Locate the cell with the specified text and output its (X, Y) center coordinate. 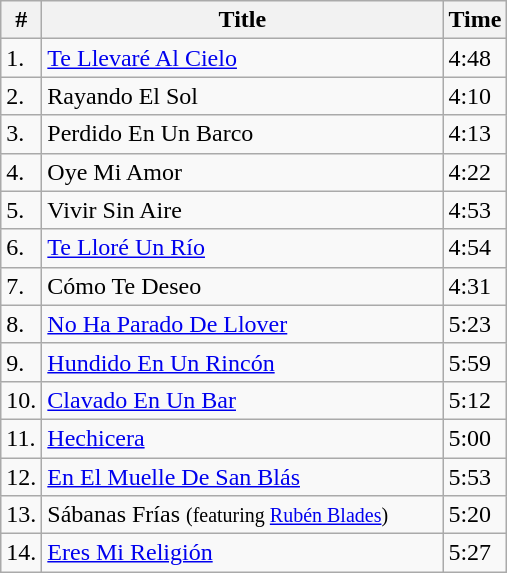
3. (22, 134)
Perdido En Un Barco (242, 134)
4:48 (475, 58)
7. (22, 286)
Te Lloré Un Río (242, 248)
Hundido En Un Rincón (242, 362)
9. (22, 362)
4:10 (475, 96)
12. (22, 477)
Vivir Sin Aire (242, 210)
Cómo Te Deseo (242, 286)
5:00 (475, 438)
6. (22, 248)
4. (22, 172)
# (22, 20)
Rayando El Sol (242, 96)
2. (22, 96)
5:20 (475, 515)
5:23 (475, 324)
11. (22, 438)
Oye Mi Amor (242, 172)
10. (22, 400)
8. (22, 324)
Hechicera (242, 438)
4:53 (475, 210)
5:53 (475, 477)
5:27 (475, 553)
14. (22, 553)
No Ha Parado De Llover (242, 324)
Sábanas Frías (featuring Rubén Blades) (242, 515)
4:31 (475, 286)
5:59 (475, 362)
1. (22, 58)
4:22 (475, 172)
Te Llevaré Al Cielo (242, 58)
Title (242, 20)
13. (22, 515)
Time (475, 20)
5:12 (475, 400)
Eres Mi Religión (242, 553)
4:54 (475, 248)
4:13 (475, 134)
Clavado En Un Bar (242, 400)
En El Muelle De San Blás (242, 477)
5. (22, 210)
